Locate the cell with the specified text and output its (x, y) center coordinate. 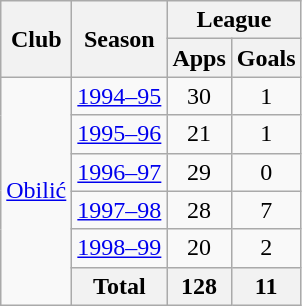
Goals (266, 58)
1996–97 (120, 172)
29 (199, 172)
League (234, 20)
30 (199, 96)
21 (199, 134)
2 (266, 248)
1995–96 (120, 134)
1994–95 (120, 96)
Club (36, 39)
1997–98 (120, 210)
0 (266, 172)
7 (266, 210)
Apps (199, 58)
128 (199, 286)
20 (199, 248)
Obilić (36, 191)
Total (120, 286)
Season (120, 39)
28 (199, 210)
11 (266, 286)
1998–99 (120, 248)
